Scan for the cell matching the given text and deliver its [X, Y] coordinate at center. 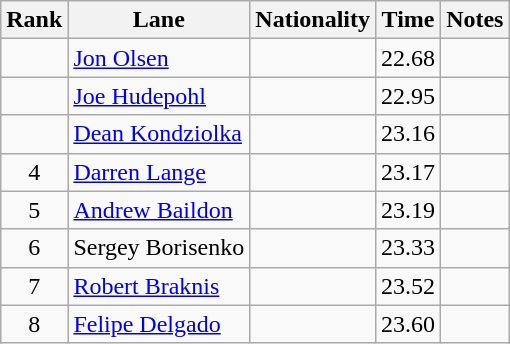
22.95 [408, 96]
Robert Braknis [159, 286]
6 [34, 248]
5 [34, 210]
Dean Kondziolka [159, 134]
4 [34, 172]
Felipe Delgado [159, 324]
Lane [159, 20]
23.17 [408, 172]
23.19 [408, 210]
Rank [34, 20]
23.16 [408, 134]
Darren Lange [159, 172]
7 [34, 286]
23.52 [408, 286]
8 [34, 324]
Joe Hudepohl [159, 96]
23.60 [408, 324]
Nationality [313, 20]
Time [408, 20]
22.68 [408, 58]
Sergey Borisenko [159, 248]
Notes [475, 20]
Andrew Baildon [159, 210]
Jon Olsen [159, 58]
23.33 [408, 248]
